Locate the cell with the specified text and output its (X, Y) center coordinate. 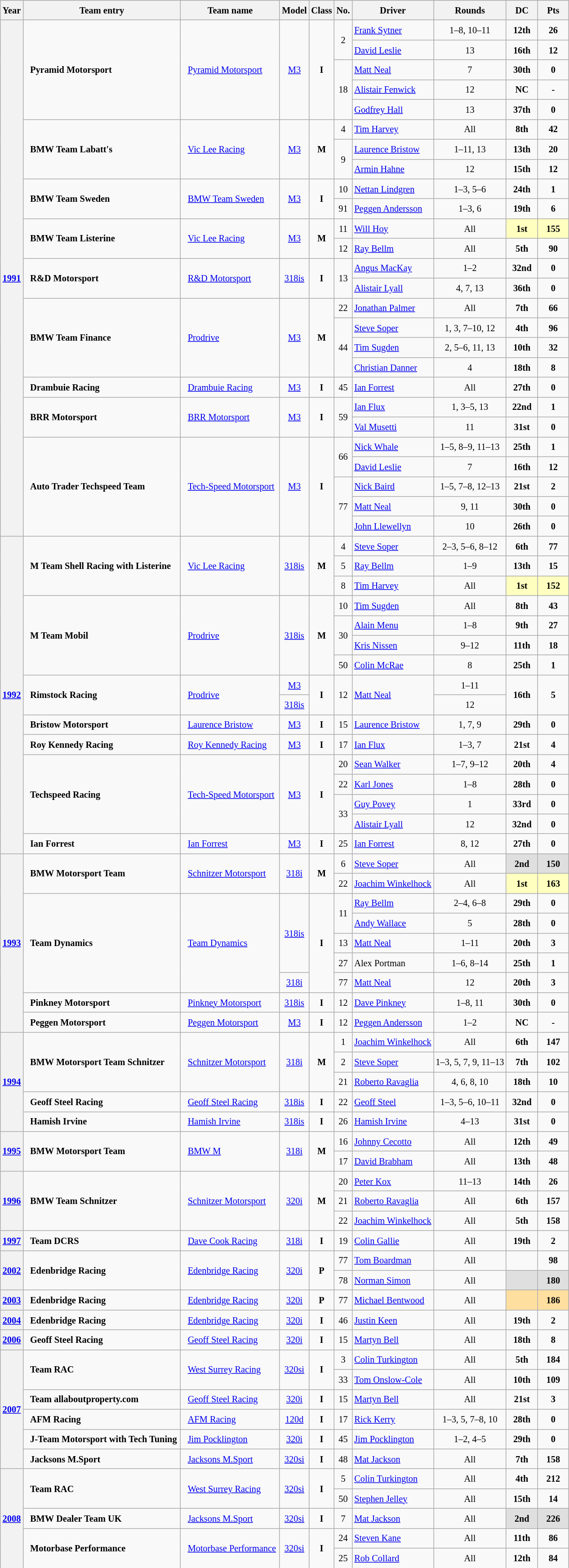
14th (522, 1181)
1–3, 7 (470, 744)
120d (294, 1419)
4–13 (470, 1121)
1–8, 11 (470, 1002)
Team DCRS (102, 1240)
Dave Cook Racing (230, 1240)
BMW Team Finance (102, 338)
1991 (12, 278)
1–3, 5, 7, 9, 11–13 (470, 1062)
Nick Whale (393, 447)
186 (553, 1300)
Armin Hahne (393, 169)
Colin McRae (393, 665)
4, 6, 8, 10 (470, 1082)
46 (343, 1320)
59 (343, 417)
49 (553, 1141)
16 (343, 1141)
BMW Dealer Team UK (102, 1518)
1, 7, 9 (470, 724)
Sean Walker (393, 764)
No. (343, 10)
152 (553, 586)
1–5, 7–8, 12–13 (470, 486)
Kris Nissen (393, 645)
1993 (12, 943)
1994 (12, 1081)
1997 (12, 1240)
John Llewellyn (393, 526)
Johnny Cecotto (393, 1141)
BMW Team Listerine (102, 238)
9–12 (470, 645)
Driver (393, 10)
43 (553, 605)
Model (294, 10)
Colin Gallie (393, 1240)
1995 (12, 1151)
Class (322, 10)
1–11, 13 (470, 149)
1–2, 4–5 (470, 1439)
Rick Kerry (393, 1419)
30 (343, 635)
184 (553, 1359)
M Team Shell Racing with Listerine (102, 566)
Tom Onslow-Cole (393, 1379)
1–8, 10–11 (470, 30)
180 (553, 1280)
Karl Jones (393, 784)
1–3, 5–6, 10–11 (470, 1102)
David Brabham (393, 1161)
2–3, 5–6, 8–12 (470, 546)
26th (522, 526)
BMW M (230, 1151)
2002 (12, 1270)
BMW Motorsport Team Schnitzer (102, 1062)
1–7, 9–12 (470, 764)
Alain Menu (393, 625)
1–9 (470, 566)
1–3, 5–6 (470, 189)
Rob Collard (393, 1558)
33rd (522, 804)
84 (553, 1558)
90 (553, 248)
Justin Keen (393, 1320)
Peter Kox (393, 1181)
1–5, 8–9, 11–13 (470, 447)
2008 (12, 1518)
150 (553, 863)
Norman Simon (393, 1280)
BMW Team Labatt's (102, 149)
Nettan Lindgren (393, 189)
Andy Wallace (393, 923)
Dave Pinkney (393, 1002)
DC (522, 10)
24th (522, 189)
Rimstock Racing (102, 695)
37th (522, 109)
212 (553, 1479)
Frank Sytner (393, 30)
9 (343, 159)
24 (343, 1538)
22nd (522, 407)
1–3, 5, 7–8, 10 (470, 1419)
78 (343, 1280)
2004 (12, 1320)
44 (343, 347)
2–4, 6–8 (470, 903)
Alex Portman (393, 963)
32 (553, 347)
M Team Mobil (102, 635)
Tom Boardman (393, 1260)
Stephen Jelley (393, 1498)
14 (553, 1498)
11–13 (470, 1181)
96 (553, 328)
Jonathan Palmer (393, 308)
147 (553, 1042)
86 (553, 1538)
Angus MacKay (393, 268)
Val Musetti (393, 427)
2003 (12, 1300)
19 (343, 1240)
1–3, 6 (470, 209)
J-Team Motorsport with Tech Tuning (102, 1439)
109 (553, 1379)
157 (553, 1201)
1–6, 8–14 (470, 963)
163 (553, 883)
9th (522, 625)
Steven Kane (393, 1538)
2007 (12, 1409)
Guy Povey (393, 804)
Michael Bentwood (393, 1300)
2, 5–6, 11, 13 (470, 347)
91 (343, 209)
Team allaboutproperty.com (102, 1399)
Godfrey Hall (393, 109)
4, 7, 13 (470, 288)
Year (12, 10)
102 (553, 1062)
1996 (12, 1201)
Alistair Fenwick (393, 89)
Will Hoy (393, 228)
Pts (553, 10)
1, 3–5, 13 (470, 407)
36th (522, 288)
Team name (230, 10)
8, 12 (470, 844)
Christian Danner (393, 367)
Techspeed Racing (102, 794)
98 (553, 1260)
BMW Team Schnitzer (102, 1201)
Rounds (470, 10)
2006 (12, 1340)
1992 (12, 695)
9, 11 (470, 506)
Team entry (102, 10)
1, 3, 7–10, 12 (470, 328)
Bristow Motorsport (102, 724)
226 (553, 1518)
Nick Baird (393, 486)
Auto Trader Techspeed Team (102, 486)
155 (553, 228)
Geoff Steel (393, 1102)
42 (553, 129)
